Detect which cell encompasses the target text, then output its [X, Y] center coordinate. 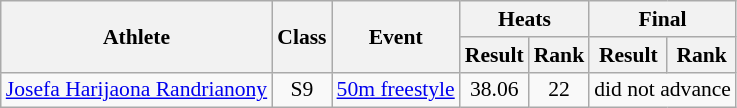
S9 [302, 90]
38.06 [494, 90]
Event [396, 36]
50m freestyle [396, 90]
Class [302, 36]
Josefa Harijaona Randrianony [136, 90]
Heats [524, 19]
22 [560, 90]
Final [662, 19]
did not advance [662, 90]
Athlete [136, 36]
